Scan for the cell matching the given text and deliver its [X, Y] coordinate at center. 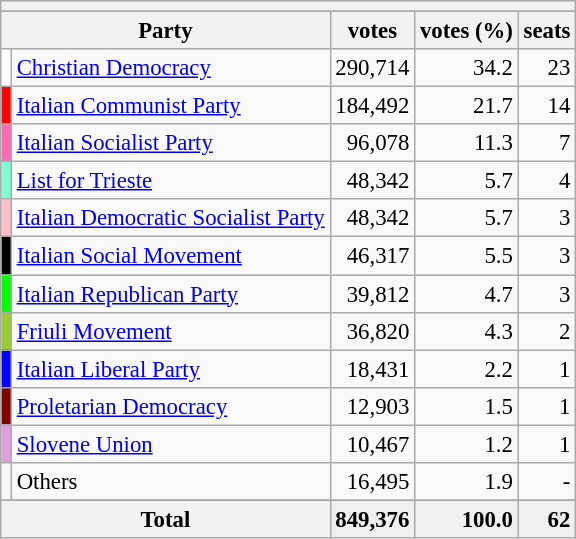
23 [546, 68]
List for Trieste [170, 181]
849,376 [372, 519]
Christian Democracy [170, 68]
Italian Social Movement [170, 256]
Italian Republican Party [170, 294]
Italian Democratic Socialist Party [170, 219]
21.7 [467, 106]
Others [170, 482]
Party [166, 31]
4.3 [467, 331]
36,820 [372, 331]
5.5 [467, 256]
14 [546, 106]
12,903 [372, 406]
96,078 [372, 143]
1.9 [467, 482]
Italian Liberal Party [170, 369]
4 [546, 181]
184,492 [372, 106]
4.7 [467, 294]
290,714 [372, 68]
2 [546, 331]
46,317 [372, 256]
34.2 [467, 68]
- [546, 482]
10,467 [372, 444]
Total [166, 519]
seats [546, 31]
Proletarian Democracy [170, 406]
39,812 [372, 294]
Friuli Movement [170, 331]
Italian Communist Party [170, 106]
11.3 [467, 143]
18,431 [372, 369]
Slovene Union [170, 444]
votes (%) [467, 31]
votes [372, 31]
7 [546, 143]
1.5 [467, 406]
1.2 [467, 444]
2.2 [467, 369]
16,495 [372, 482]
100.0 [467, 519]
62 [546, 519]
Italian Socialist Party [170, 143]
